Locate the cell with the specified text and output its (x, y) center coordinate. 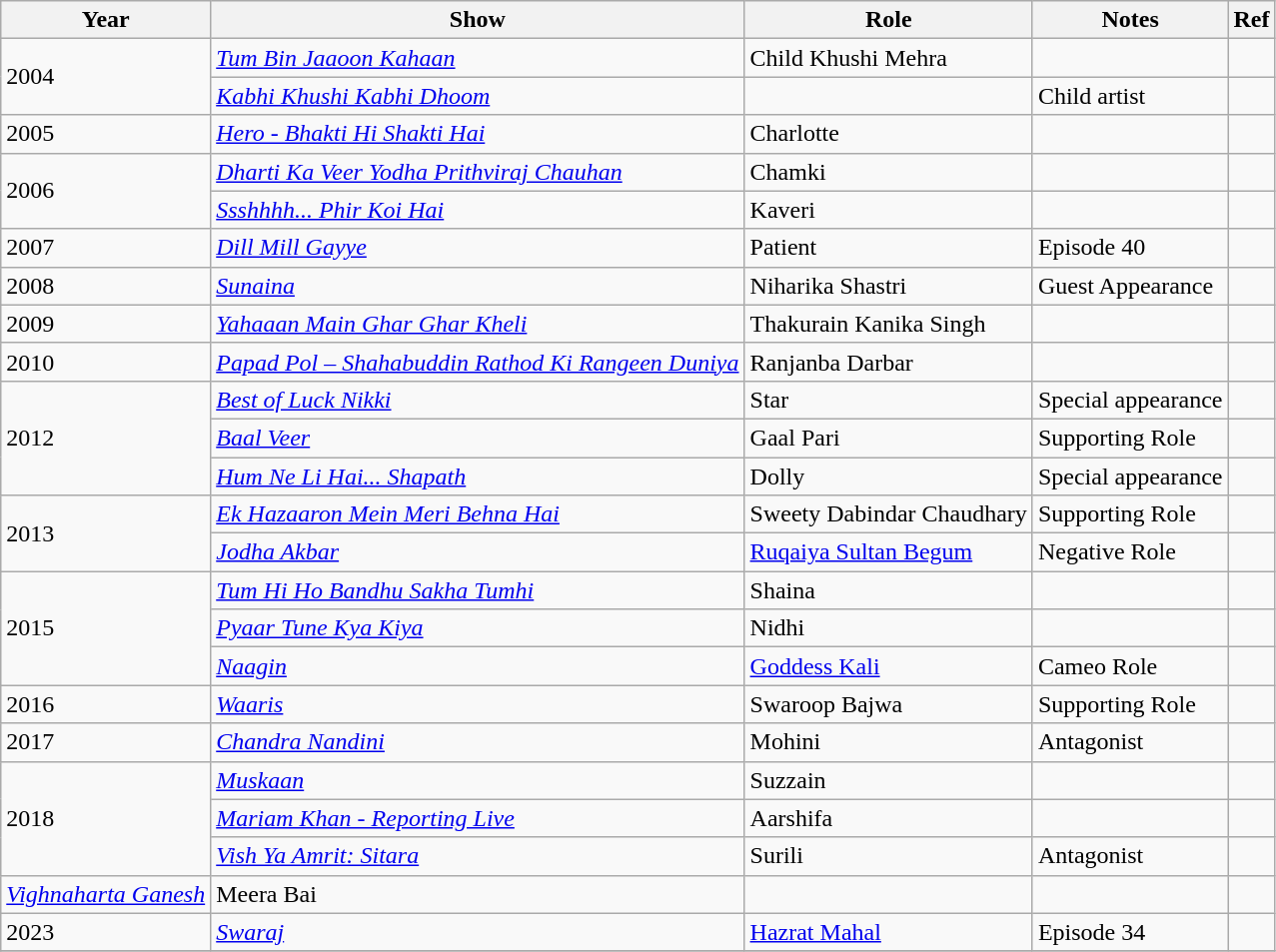
Goddess Kali (888, 666)
Episode 34 (1130, 932)
Nidhi (888, 628)
Ref (1251, 20)
2012 (106, 438)
Swaraj (478, 932)
2008 (106, 286)
Charlotte (888, 134)
Gaal Pari (888, 438)
Niharika Shastri (888, 286)
Episode 40 (1130, 248)
Dharti Ka Veer Yodha Prithviraj Chauhan (478, 172)
Vighnaharta Ganesh (106, 894)
Sunaina (478, 286)
Dill Mill Gayye (478, 248)
Swaroop Bajwa (888, 704)
Notes (1130, 20)
2005 (106, 134)
Ruqaiya Sultan Begum (888, 552)
Hazrat Mahal (888, 932)
2007 (106, 248)
Suzzain (888, 780)
Aarshifa (888, 818)
Shaina (888, 590)
2015 (106, 628)
Role (888, 20)
Chamki (888, 172)
Chandra Nandini (478, 742)
Waaris (478, 704)
Thakurain Kanika Singh (888, 324)
Vish Ya Amrit: Sitara (478, 856)
Best of Luck Nikki (478, 400)
Mohini (888, 742)
Pyaar Tune Kya Kiya (478, 628)
2023 (106, 932)
Child artist (1130, 96)
Star (888, 400)
Jodha Akbar (478, 552)
Ssshhhh... Phir Koi Hai (478, 210)
Kaveri (888, 210)
Dolly (888, 476)
Baal Veer (478, 438)
Patient (888, 248)
Cameo Role (1130, 666)
Negative Role (1130, 552)
2010 (106, 362)
2004 (106, 77)
Tum Hi Ho Bandhu Sakha Tumhi (478, 590)
2006 (106, 191)
Muskaan (478, 780)
Hero - Bhakti Hi Shakti Hai (478, 134)
Year (106, 20)
Hum Ne Li Hai... Shapath (478, 476)
2018 (106, 818)
Tum Bin Jaaoon Kahaan (478, 58)
Papad Pol – Shahabuddin Rathod Ki Rangeen Duniya (478, 362)
Mariam Khan - Reporting Live (478, 818)
2013 (106, 533)
Surili (888, 856)
Yahaaan Main Ghar Ghar Kheli (478, 324)
Ek Hazaaron Mein Meri Behna Hai (478, 514)
Ranjanba Darbar (888, 362)
Meera Bai (478, 894)
Show (478, 20)
2009 (106, 324)
2016 (106, 704)
Child Khushi Mehra (888, 58)
2017 (106, 742)
Kabhi Khushi Kabhi Dhoom (478, 96)
Naagin (478, 666)
Guest Appearance (1130, 286)
Sweety Dabindar Chaudhary (888, 514)
